Determine the [x, y] coordinate at the center of the cell enclosing the given text.  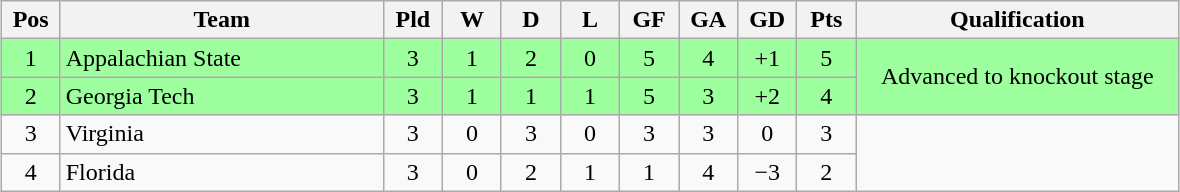
Advanced to knockout stage [1018, 77]
Pos [30, 20]
Pld [412, 20]
−3 [768, 172]
D [530, 20]
Qualification [1018, 20]
W [472, 20]
L [590, 20]
GA [708, 20]
Team [222, 20]
GD [768, 20]
+2 [768, 96]
+1 [768, 58]
Virginia [222, 134]
GF [650, 20]
Pts [826, 20]
Appalachian State [222, 58]
Florida [222, 172]
Georgia Tech [222, 96]
